From the cell containing the given text, extract its center point as [X, Y] coordinate. 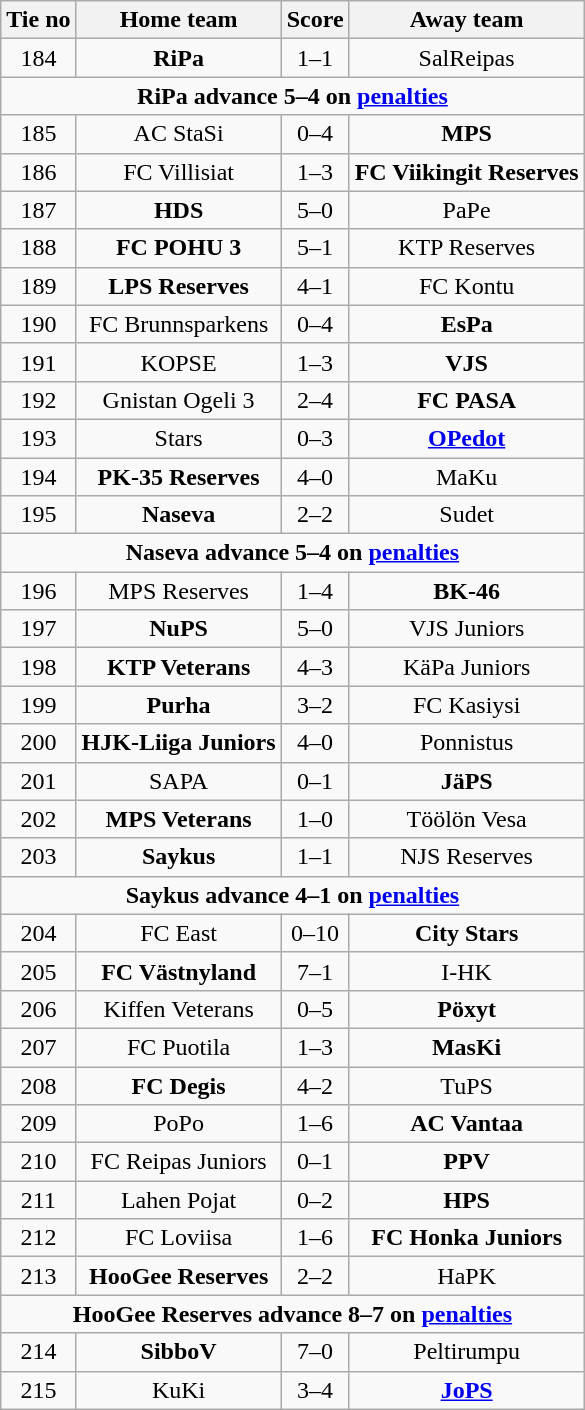
214 [38, 1352]
HPS [466, 1200]
203 [38, 857]
Purha [178, 705]
PK-35 Reserves [178, 477]
City Stars [466, 933]
202 [38, 819]
192 [38, 400]
MPS Veterans [178, 819]
HooGee Reserves [178, 1276]
SalReipas [466, 58]
HJK-Liiga Juniors [178, 743]
FC Västnyland [178, 971]
Sudet [466, 515]
213 [38, 1276]
JoPS [466, 1390]
FC Degis [178, 1085]
1–4 [315, 591]
AC StaSi [178, 134]
Kiffen Veterans [178, 1009]
Lahen Pojat [178, 1200]
3–4 [315, 1390]
2–4 [315, 400]
196 [38, 591]
MaKu [466, 477]
TuPS [466, 1085]
Naseva [178, 515]
PoPo [178, 1124]
PPV [466, 1162]
191 [38, 362]
FC Kasiysi [466, 705]
198 [38, 667]
FC PASA [466, 400]
FC Loviisa [178, 1238]
1–0 [315, 819]
207 [38, 1047]
MPS [466, 134]
MPS Reserves [178, 591]
KOPSE [178, 362]
206 [38, 1009]
SibboV [178, 1352]
7–1 [315, 971]
FC Puotila [178, 1047]
Töölön Vesa [466, 819]
Saykus [178, 857]
KTP Reserves [466, 248]
184 [38, 58]
0–10 [315, 933]
205 [38, 971]
194 [38, 477]
Home team [178, 20]
SAPA [178, 781]
189 [38, 286]
Gnistan Ogeli 3 [178, 400]
7–0 [315, 1352]
Away team [466, 20]
LPS Reserves [178, 286]
187 [38, 210]
PaPe [466, 210]
KTP Veterans [178, 667]
FC Reipas Juniors [178, 1162]
Saykus advance 4–1 on penalties [292, 895]
3–2 [315, 705]
HaPK [466, 1276]
KäPa Juniors [466, 667]
EsPa [466, 324]
I-HK [466, 971]
201 [38, 781]
HooGee Reserves advance 8–7 on penalties [292, 1314]
0–3 [315, 438]
Ponnistus [466, 743]
RiPa [178, 58]
VJS [466, 362]
AC Vantaa [466, 1124]
HDS [178, 210]
RiPa advance 5–4 on penalties [292, 96]
FC Villisiat [178, 172]
208 [38, 1085]
OPedot [466, 438]
204 [38, 933]
FC East [178, 933]
JäPS [466, 781]
MasKi [466, 1047]
200 [38, 743]
FC POHU 3 [178, 248]
5–1 [315, 248]
4–3 [315, 667]
186 [38, 172]
FC Viikingit Reserves [466, 172]
0–2 [315, 1200]
KuKi [178, 1390]
Stars [178, 438]
4–2 [315, 1085]
188 [38, 248]
209 [38, 1124]
190 [38, 324]
Tie no [38, 20]
NuPS [178, 629]
NJS Reserves [466, 857]
193 [38, 438]
0–5 [315, 1009]
185 [38, 134]
195 [38, 515]
Pöxyt [466, 1009]
FC Honka Juniors [466, 1238]
199 [38, 705]
197 [38, 629]
211 [38, 1200]
210 [38, 1162]
Score [315, 20]
212 [38, 1238]
BK-46 [466, 591]
Naseva advance 5–4 on penalties [292, 553]
Peltirumpu [466, 1352]
215 [38, 1390]
VJS Juniors [466, 629]
FC Kontu [466, 286]
FC Brunnsparkens [178, 324]
4–1 [315, 286]
